Provide the [X, Y] coordinate of the cell's center where the given text is located.  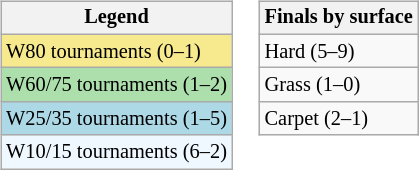
Grass (1–0) [339, 85]
W25/35 tournaments (1–5) [116, 119]
Carpet (2–1) [339, 119]
W10/15 tournaments (6–2) [116, 152]
W80 tournaments (0–1) [116, 51]
Hard (5–9) [339, 51]
Finals by surface [339, 18]
Legend [116, 18]
W60/75 tournaments (1–2) [116, 85]
